From the cell containing the given text, extract its center point as [x, y] coordinate. 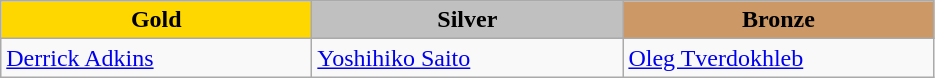
Yoshihiko Saito [468, 58]
Oleg Tverdokhleb [778, 58]
Gold [156, 20]
Bronze [778, 20]
Silver [468, 20]
Derrick Adkins [156, 58]
